Extract the [X, Y] coordinate from the center of the cell holding the provided text.  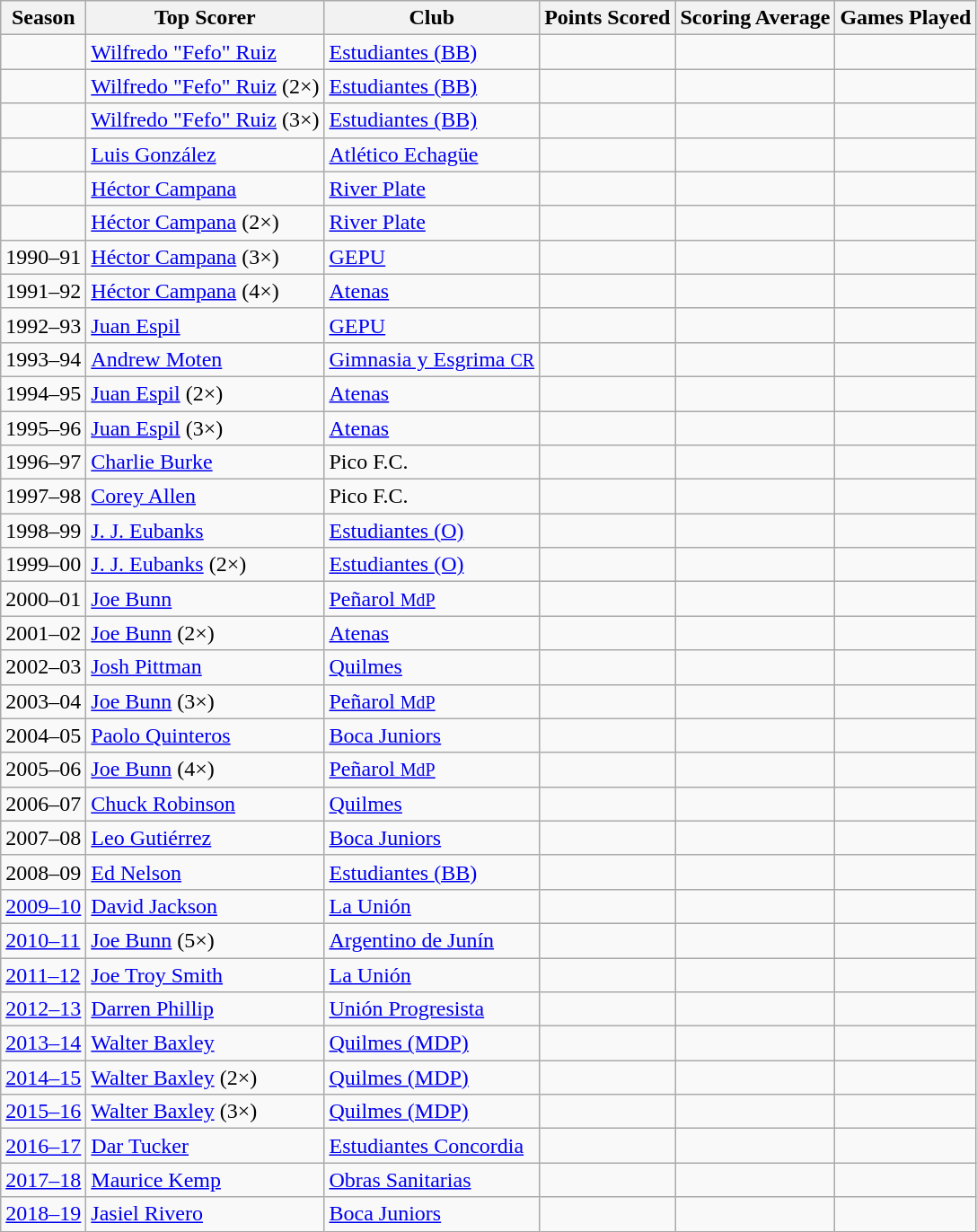
Season [43, 18]
Wilfredo "Fefo" Ruiz (3×) [205, 120]
Obras Sanitarias [432, 1180]
Top Scorer [205, 18]
Points Scored [607, 18]
1992–93 [43, 325]
2013–14 [43, 1043]
Dar Tucker [205, 1146]
Héctor Campana (4×) [205, 291]
Atlético Echagüe [432, 154]
Chuck Robinson [205, 804]
Ed Nelson [205, 872]
Maurice Kemp [205, 1180]
2012–13 [43, 1009]
Joe Bunn [205, 599]
Joe Troy Smith [205, 974]
1990–91 [43, 257]
1993–94 [43, 359]
2000–01 [43, 599]
2002–03 [43, 667]
Juan Espil [205, 325]
2010–11 [43, 940]
Jasiel Rivero [205, 1214]
2005–06 [43, 770]
Juan Espil (3×) [205, 428]
David Jackson [205, 906]
2014–15 [43, 1078]
Walter Baxley (3×) [205, 1112]
Argentino de Junín [432, 940]
Wilfredo "Fefo" Ruiz [205, 52]
1999–00 [43, 565]
Walter Baxley (2×) [205, 1078]
2018–19 [43, 1214]
Gimnasia y Esgrima CR [432, 359]
2017–18 [43, 1180]
2015–16 [43, 1112]
2007–08 [43, 838]
Wilfredo "Fefo" Ruiz (2×) [205, 86]
Héctor Campana [205, 189]
Walter Baxley [205, 1043]
2001–02 [43, 633]
J. J. Eubanks [205, 531]
Darren Phillip [205, 1009]
Charlie Burke [205, 462]
Scoring Average [755, 18]
2004–05 [43, 735]
Paolo Quinteros [205, 735]
Luis González [205, 154]
1998–99 [43, 531]
1994–95 [43, 393]
Andrew Moten [205, 359]
2008–09 [43, 872]
2011–12 [43, 974]
2003–04 [43, 701]
Héctor Campana (3×) [205, 257]
Estudiantes Concordia [432, 1146]
Joe Bunn (5×) [205, 940]
1995–96 [43, 428]
Joe Bunn (2×) [205, 633]
Joe Bunn (3×) [205, 701]
2009–10 [43, 906]
J. J. Eubanks (2×) [205, 565]
Unión Progresista [432, 1009]
Josh Pittman [205, 667]
Corey Allen [205, 497]
2016–17 [43, 1146]
1997–98 [43, 497]
1991–92 [43, 291]
Club [432, 18]
1996–97 [43, 462]
Leo Gutiérrez [205, 838]
Héctor Campana (2×) [205, 223]
Juan Espil (2×) [205, 393]
2006–07 [43, 804]
Joe Bunn (4×) [205, 770]
Games Played [905, 18]
